Determine the [X, Y] coordinate at the center of the cell enclosing the given text.  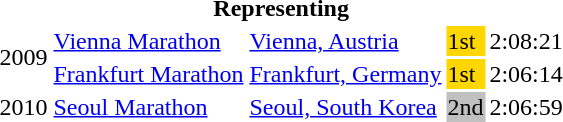
Vienna Marathon [148, 41]
2nd [466, 107]
Seoul, South Korea [346, 107]
Vienna, Austria [346, 41]
Frankfurt, Germany [346, 74]
Frankfurt Marathon [148, 74]
Seoul Marathon [148, 107]
